Return the [X, Y] coordinate for the center point of the cell that contains the specified text.  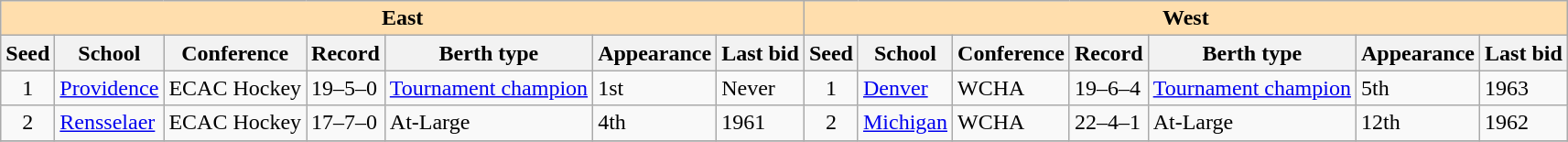
Denver [904, 88]
1963 [1524, 88]
4th [655, 123]
Rensselaer [110, 123]
Never [761, 88]
19–6–4 [1108, 88]
12th [1417, 123]
East [403, 18]
Providence [110, 88]
19–5–0 [346, 88]
17–7–0 [346, 123]
22–4–1 [1108, 123]
West [1185, 18]
1st [655, 88]
Michigan [904, 123]
5th [1417, 88]
1962 [1524, 123]
1961 [761, 123]
